Output the [x, y] coordinate of the center of the cell containing the given text.  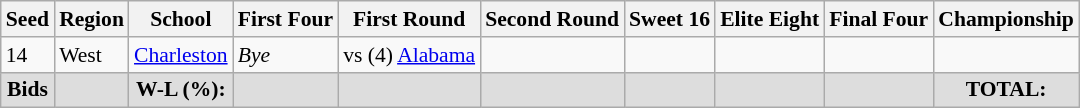
First Round [409, 19]
Bye [286, 55]
Second Round [552, 19]
Seed [28, 19]
Region [92, 19]
14 [28, 55]
School [181, 19]
Final Four [878, 19]
Sweet 16 [670, 19]
TOTAL: [1006, 90]
Elite Eight [770, 19]
vs (4) Alabama [409, 55]
Bids [28, 90]
Championship [1006, 19]
First Four [286, 19]
West [92, 55]
W-L (%): [181, 90]
Charleston [181, 55]
